Extract the (x, y) coordinate from the center of the cell holding the provided text.  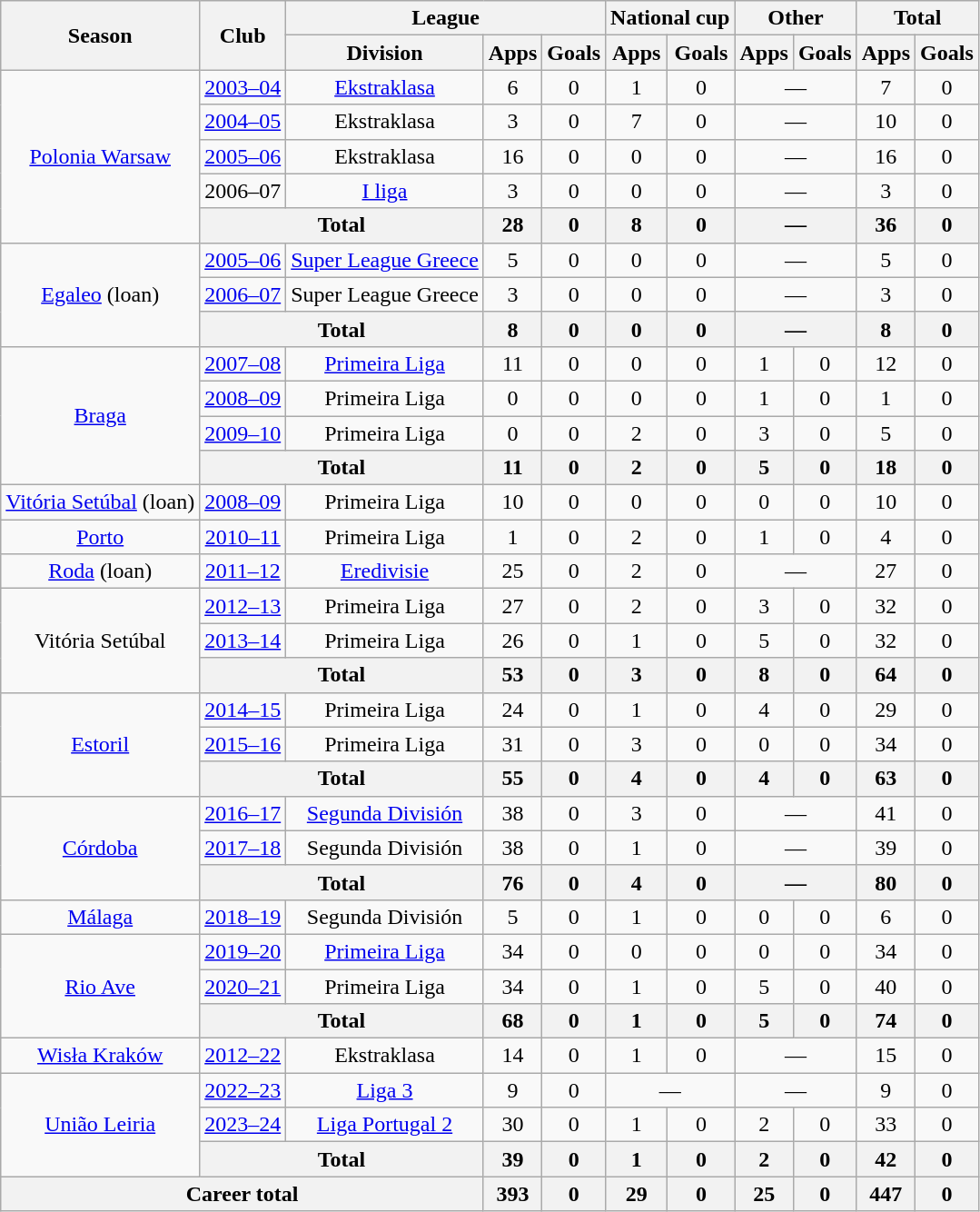
2011–12 (243, 571)
Wisła Kraków (100, 1056)
2022–23 (243, 1090)
I liga (385, 191)
28 (512, 225)
Egaleo (loan) (100, 294)
36 (886, 225)
Estoril (100, 744)
53 (512, 675)
12 (886, 363)
Polonia Warsaw (100, 156)
2020–21 (243, 986)
447 (886, 1194)
Liga Portugal 2 (385, 1125)
Málaga (100, 917)
Career total (243, 1194)
2013–14 (243, 641)
Other (796, 18)
Córdoba (100, 848)
Vitória Setúbal (loan) (100, 502)
Porto (100, 537)
393 (512, 1194)
Season (100, 35)
40 (886, 986)
2016–17 (243, 813)
64 (886, 675)
2009–10 (243, 433)
League (446, 18)
31 (512, 744)
41 (886, 813)
Roda (loan) (100, 571)
2010–11 (243, 537)
18 (886, 468)
33 (886, 1125)
68 (512, 1021)
2017–18 (243, 848)
National cup (670, 18)
Club (243, 35)
76 (512, 882)
14 (512, 1056)
Eredivisie (385, 571)
2018–19 (243, 917)
2012–13 (243, 606)
2014–15 (243, 710)
2012–22 (243, 1056)
Braga (100, 415)
15 (886, 1056)
42 (886, 1159)
Division (385, 53)
55 (512, 779)
30 (512, 1125)
Vitória Setúbal (100, 641)
2004–05 (243, 122)
2003–04 (243, 87)
24 (512, 710)
Liga 3 (385, 1090)
80 (886, 882)
2023–24 (243, 1125)
2015–16 (243, 744)
União Leiria (100, 1125)
2019–20 (243, 951)
2007–08 (243, 363)
Rio Ave (100, 986)
74 (886, 1021)
26 (512, 641)
63 (886, 779)
